Detect which cell encompasses the target text, then output its (x, y) center coordinate. 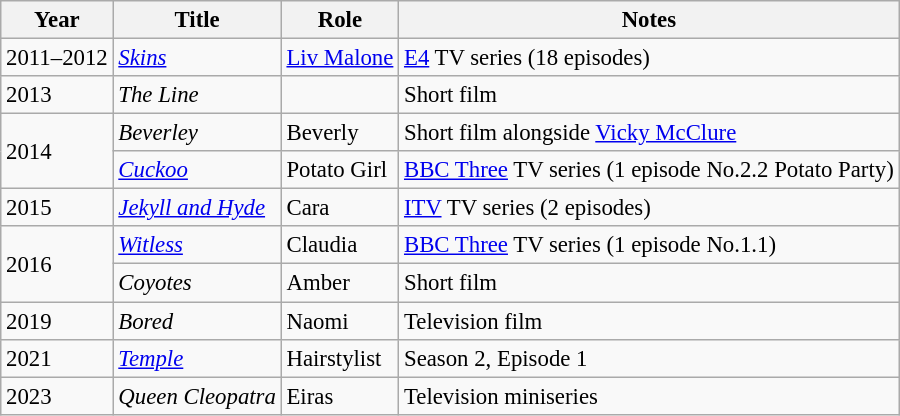
Coyotes (197, 283)
2015 (57, 208)
2019 (57, 321)
Cara (340, 208)
E4 TV series (18 episodes) (649, 58)
Role (340, 20)
Bored (197, 321)
Witless (197, 245)
Jekyll and Hyde (197, 208)
2016 (57, 264)
2023 (57, 396)
Title (197, 20)
2014 (57, 152)
BBC Three TV series (1 episode No.1.1) (649, 245)
Cuckoo (197, 170)
Eiras (340, 396)
Notes (649, 20)
Beverly (340, 133)
Season 2, Episode 1 (649, 358)
2013 (57, 95)
Television film (649, 321)
Beverley (197, 133)
Queen Cleopatra (197, 396)
Claudia (340, 245)
Naomi (340, 321)
2011–2012 (57, 58)
ITV TV series (2 episodes) (649, 208)
The Line (197, 95)
Temple (197, 358)
2021 (57, 358)
Liv Malone (340, 58)
Year (57, 20)
Television miniseries (649, 396)
Potato Girl (340, 170)
Skins (197, 58)
Hairstylist (340, 358)
Short film alongside Vicky McClure (649, 133)
BBC Three TV series (1 episode No.2.2 Potato Party) (649, 170)
Amber (340, 283)
